Capture the cell that displays the provided text and extract its (x, y) central coordinate. 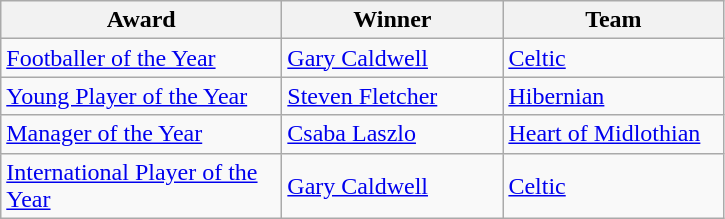
International Player of the Year (142, 186)
Csaba Laszlo (392, 134)
Footballer of the Year (142, 58)
Award (142, 20)
Hibernian (614, 96)
Young Player of the Year (142, 96)
Steven Fletcher (392, 96)
Winner (392, 20)
Manager of the Year (142, 134)
Heart of Midlothian (614, 134)
Team (614, 20)
